Return the [X, Y] coordinate for the center point of the cell that contains the specified text.  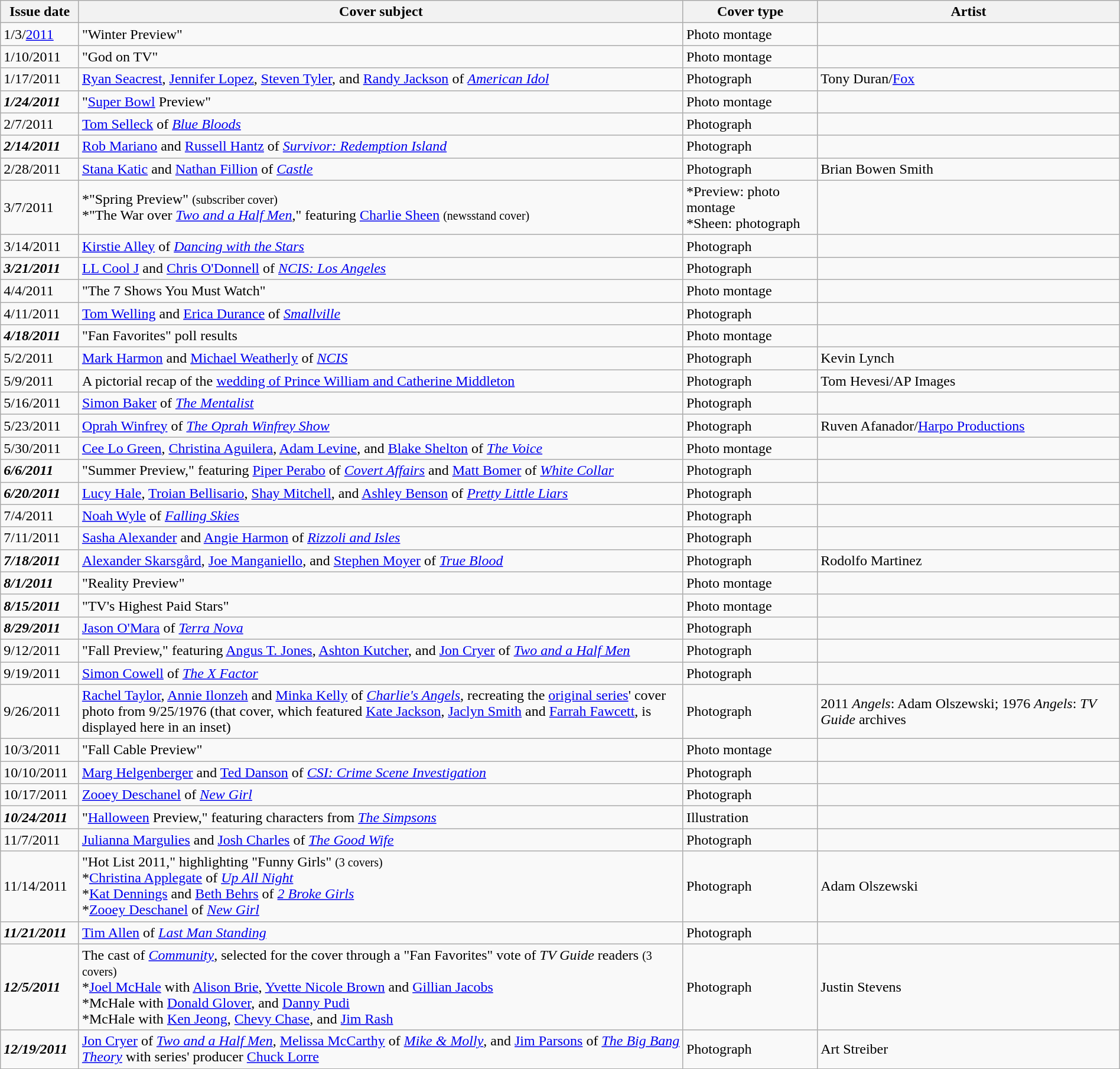
10/24/2011 [40, 817]
9/26/2011 [40, 712]
5/23/2011 [40, 426]
5/9/2011 [40, 381]
1/24/2011 [40, 102]
5/16/2011 [40, 403]
12/19/2011 [40, 1049]
2/7/2011 [40, 124]
7/18/2011 [40, 560]
4/18/2011 [40, 336]
Issue date [40, 12]
9/19/2011 [40, 673]
Noah Wyle of Falling Skies [380, 516]
6/6/2011 [40, 471]
"Summer Preview," featuring Piper Perabo of Covert Affairs and Matt Bomer of White Collar [380, 471]
Simon Cowell of The X Factor [380, 673]
*"Spring Preview" (subscriber cover)*"The War over Two and a Half Men," featuring Charlie Sheen (newsstand cover) [380, 207]
"Fall Cable Preview" [380, 750]
1/10/2011 [40, 57]
Cover type [750, 12]
"The 7 Shows You Must Watch" [380, 291]
Justin Stevens [969, 987]
Kirstie Alley of Dancing with the Stars [380, 246]
"Winter Preview" [380, 34]
10/10/2011 [40, 773]
Lucy Hale, Troian Bellisario, Shay Mitchell, and Ashley Benson of Pretty Little Liars [380, 493]
2/14/2011 [40, 146]
Tom Hevesi/AP Images [969, 381]
Artist [969, 12]
8/29/2011 [40, 628]
"Super Bowl Preview" [380, 102]
1/3/2011 [40, 34]
Stana Katic and Nathan Fillion of Castle [380, 169]
5/30/2011 [40, 448]
Art Streiber [969, 1049]
"TV's Highest Paid Stars" [380, 605]
Ruven Afanador/Harpo Productions [969, 426]
11/14/2011 [40, 886]
LL Cool J and Chris O'Donnell of NCIS: Los Angeles [380, 268]
"Reality Preview" [380, 583]
4/11/2011 [40, 314]
7/11/2011 [40, 538]
Tom Selleck of Blue Bloods [380, 124]
"God on TV" [380, 57]
Zooey Deschanel of New Girl [380, 795]
10/17/2011 [40, 795]
4/4/2011 [40, 291]
1/17/2011 [40, 79]
7/4/2011 [40, 516]
Rob Mariano and Russell Hantz of Survivor: Redemption Island [380, 146]
Tony Duran/Fox [969, 79]
Tim Allen of Last Man Standing [380, 933]
*Preview: photo montage*Sheen: photograph [750, 207]
Julianna Margulies and Josh Charles of The Good Wife [380, 840]
Jason O'Mara of Terra Nova [380, 628]
Marg Helgenberger and Ted Danson of CSI: Crime Scene Investigation [380, 773]
Jon Cryer of Two and a Half Men, Melissa McCarthy of Mike & Molly, and Jim Parsons of The Big Bang Theory with series' producer Chuck Lorre [380, 1049]
Simon Baker of The Mentalist [380, 403]
Alexander Skarsgård, Joe Manganiello, and Stephen Moyer of True Blood [380, 560]
Oprah Winfrey of The Oprah Winfrey Show [380, 426]
11/21/2011 [40, 933]
Rodolfo Martinez [969, 560]
11/7/2011 [40, 840]
Cee Lo Green, Christina Aguilera, Adam Levine, and Blake Shelton of The Voice [380, 448]
A pictorial recap of the wedding of Prince William and Catherine Middleton [380, 381]
"Halloween Preview," featuring characters from The Simpsons [380, 817]
8/1/2011 [40, 583]
2/28/2011 [40, 169]
Sasha Alexander and Angie Harmon of Rizzoli and Isles [380, 538]
5/2/2011 [40, 358]
Tom Welling and Erica Durance of Smallville [380, 314]
Kevin Lynch [969, 358]
"Fan Favorites" poll results [380, 336]
Illustration [750, 817]
8/15/2011 [40, 605]
"Fall Preview," featuring Angus T. Jones, Ashton Kutcher, and Jon Cryer of Two and a Half Men [380, 650]
3/7/2011 [40, 207]
3/21/2011 [40, 268]
Brian Bowen Smith [969, 169]
Ryan Seacrest, Jennifer Lopez, Steven Tyler, and Randy Jackson of American Idol [380, 79]
12/5/2011 [40, 987]
Mark Harmon and Michael Weatherly of NCIS [380, 358]
6/20/2011 [40, 493]
Cover subject [380, 12]
Adam Olszewski [969, 886]
10/3/2011 [40, 750]
3/14/2011 [40, 246]
9/12/2011 [40, 650]
2011 Angels: Adam Olszewski; 1976 Angels: TV Guide archives [969, 712]
